Provide the [x, y] coordinate of the cell's center where the given text is located.  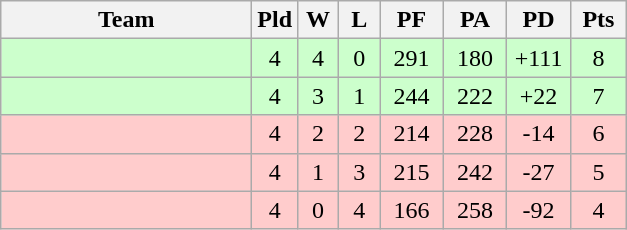
-14 [539, 134]
166 [412, 210]
291 [412, 58]
L [360, 20]
W [318, 20]
5 [598, 172]
214 [412, 134]
PA [475, 20]
242 [475, 172]
244 [412, 96]
258 [475, 210]
7 [598, 96]
222 [475, 96]
-92 [539, 210]
180 [475, 58]
215 [412, 172]
8 [598, 58]
PF [412, 20]
Team [126, 20]
+111 [539, 58]
Pts [598, 20]
+22 [539, 96]
6 [598, 134]
-27 [539, 172]
Pld [275, 20]
PD [539, 20]
228 [475, 134]
